Search for the cell housing the specified text and yield its (X, Y) center coordinate. 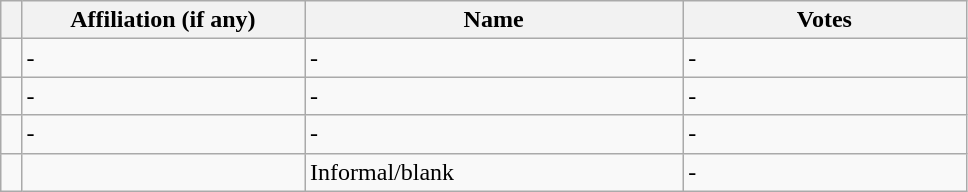
Votes (825, 20)
Affiliation (if any) (163, 20)
Name (494, 20)
Informal/blank (494, 172)
